Return the [X, Y] coordinate for the center point of the cell that contains the specified text.  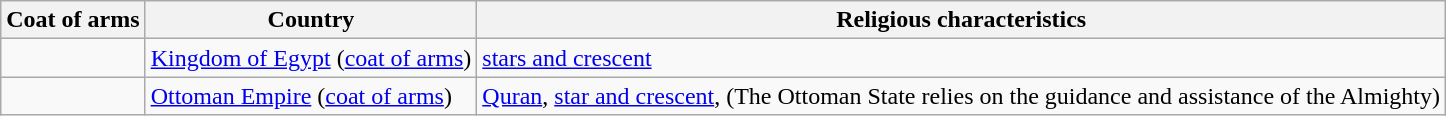
stars and crescent [962, 58]
Coat of arms [73, 20]
Quran, star and crescent, (The Ottoman State relies on the guidance and assistance of the Almighty) [962, 96]
Ottoman Empire (coat of arms) [311, 96]
Country [311, 20]
Religious characteristics [962, 20]
Kingdom of Egypt (coat of arms) [311, 58]
